Search for the cell housing the specified text and yield its (x, y) center coordinate. 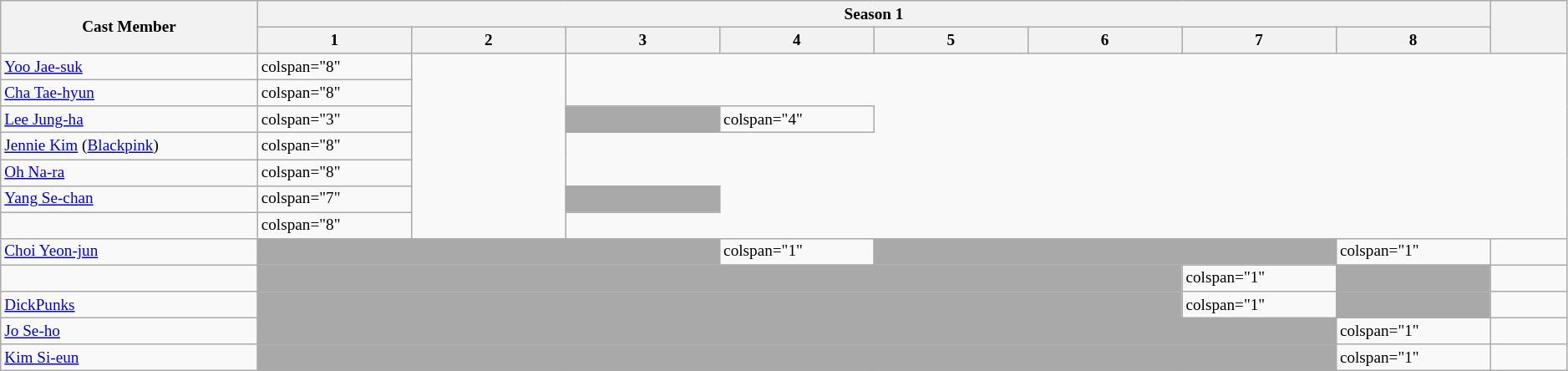
Season 1 (874, 14)
DickPunks (129, 305)
5 (951, 40)
Jennie Kim (Blackpink) (129, 146)
Oh Na-ra (129, 172)
7 (1259, 40)
Cast Member (129, 27)
Yang Se-chan (129, 199)
4 (797, 40)
Cha Tae-hyun (129, 93)
Choi Yeon-jun (129, 252)
3 (642, 40)
Jo Se-ho (129, 331)
colspan="3" (334, 119)
2 (489, 40)
1 (334, 40)
Yoo Jae-suk (129, 67)
Kim Si-eun (129, 358)
Lee Jung-ha (129, 119)
colspan="4" (797, 119)
6 (1104, 40)
8 (1413, 40)
colspan="7" (334, 199)
